Detect which cell encompasses the target text, then output its [X, Y] center coordinate. 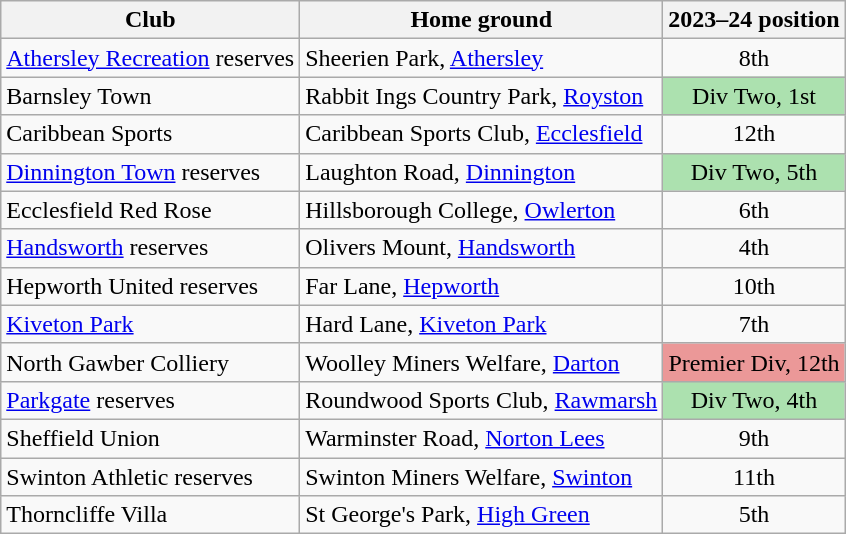
5th [754, 515]
North Gawber Colliery [150, 362]
Handsworth reserves [150, 248]
Barnsley Town [150, 96]
6th [754, 210]
Premier Div, 12th [754, 362]
Kiveton Park [150, 324]
Dinnington Town reserves [150, 172]
8th [754, 58]
2023–24 position [754, 20]
Home ground [482, 20]
4th [754, 248]
Swinton Athletic reserves [150, 477]
11th [754, 477]
Athersley Recreation reserves [150, 58]
Parkgate reserves [150, 400]
Far Lane, Hepworth [482, 286]
Rabbit Ings Country Park, Royston [482, 96]
Div Two, 5th [754, 172]
Sheerien Park, Athersley [482, 58]
Thorncliffe Villa [150, 515]
12th [754, 134]
St George's Park, High Green [482, 515]
9th [754, 438]
Roundwood Sports Club, Rawmarsh [482, 400]
Woolley Miners Welfare, Darton [482, 362]
Hillsborough College, Owlerton [482, 210]
Sheffield Union [150, 438]
Div Two, 4th [754, 400]
7th [754, 324]
Ecclesfield Red Rose [150, 210]
Hepworth United reserves [150, 286]
Club [150, 20]
Warminster Road, Norton Lees [482, 438]
Caribbean Sports Club, Ecclesfield [482, 134]
Hard Lane, Kiveton Park [482, 324]
Laughton Road, Dinnington [482, 172]
10th [754, 286]
Caribbean Sports [150, 134]
Div Two, 1st [754, 96]
Swinton Miners Welfare, Swinton [482, 477]
Olivers Mount, Handsworth [482, 248]
